Detect which cell encompasses the target text, then output its (X, Y) center coordinate. 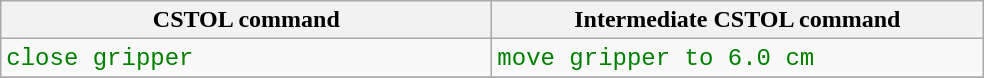
move gripper to 6.0 cm (738, 58)
CSTOL command (246, 20)
Intermediate CSTOL command (738, 20)
close gripper (246, 58)
